Find where the given text appears and provide that cell's center as [X, Y] coordinate. 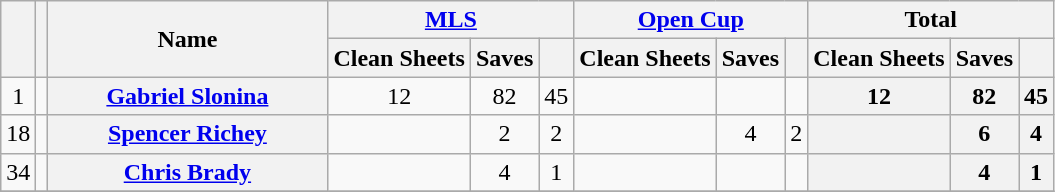
Spencer Richey [188, 134]
Total [931, 20]
18 [18, 134]
6 [984, 134]
Name [188, 39]
34 [18, 172]
Open Cup [691, 20]
MLS [451, 20]
Chris Brady [188, 172]
Gabriel Slonina [188, 96]
